Detect which cell encompasses the target text, then output its [X, Y] center coordinate. 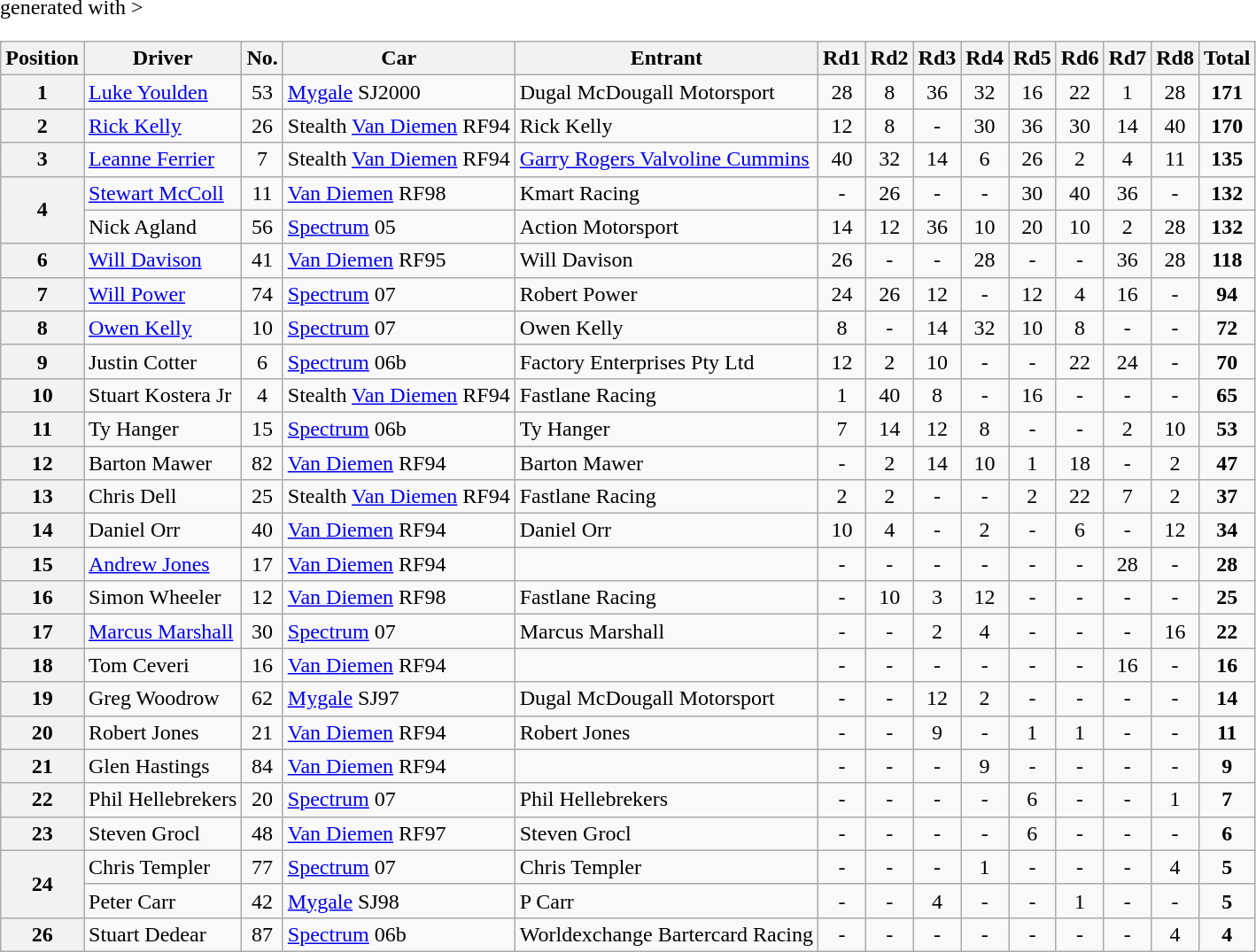
Rd2 [889, 58]
171 [1227, 92]
No. [262, 58]
Tom Ceveri [162, 665]
48 [262, 833]
P Carr [666, 901]
Mygale SJ97 [399, 699]
37 [1227, 497]
41 [262, 260]
Nick Agland [162, 227]
62 [262, 699]
65 [1227, 395]
Mygale SJ2000 [399, 92]
56 [262, 227]
Worldexchange Bartercard Racing [666, 934]
Robert Power [666, 294]
Rd8 [1175, 58]
47 [1227, 463]
135 [1227, 159]
Spectrum 05 [399, 227]
70 [1227, 361]
Justin Cotter [162, 361]
77 [262, 867]
Rd5 [1032, 58]
Total [1227, 58]
Rd7 [1128, 58]
Rd4 [985, 58]
Will Power [162, 294]
Luke Youlden [162, 92]
Driver [162, 58]
Greg Woodrow [162, 699]
Kmart Racing [666, 193]
Car [399, 58]
Stewart McColl [162, 193]
Stuart Kostera Jr [162, 395]
72 [1227, 328]
84 [262, 766]
34 [1227, 530]
23 [43, 833]
Van Diemen RF95 [399, 260]
170 [1227, 126]
82 [262, 463]
118 [1227, 260]
Garry Rogers Valvoline Cummins [666, 159]
19 [43, 699]
42 [262, 901]
Stuart Dedear [162, 934]
74 [262, 294]
Position [43, 58]
Action Motorsport [666, 227]
Van Diemen RF97 [399, 833]
Rd1 [842, 58]
94 [1227, 294]
Mygale SJ98 [399, 901]
Andrew Jones [162, 564]
Rd6 [1080, 58]
87 [262, 934]
13 [43, 497]
Entrant [666, 58]
Rd3 [937, 58]
Glen Hastings [162, 766]
Leanne Ferrier [162, 159]
Simon Wheeler [162, 598]
Peter Carr [162, 901]
Factory Enterprises Pty Ltd [666, 361]
Chris Dell [162, 497]
